For the text-containing cell, return its midpoint in [X, Y] coordinate format. 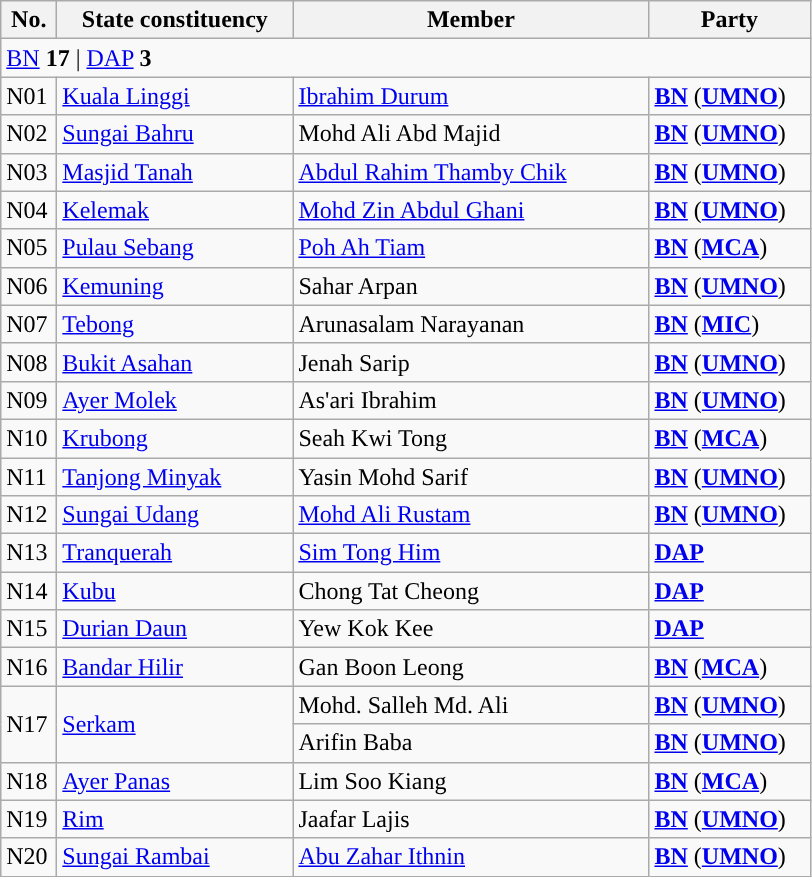
Abu Zahar Ithnin [471, 857]
Ayer Molek [175, 400]
Kelemak [175, 210]
Lim Soo Kiang [471, 781]
Sungai Rambai [175, 857]
Seah Kwi Tong [471, 438]
N18 [29, 781]
Masjid Tanah [175, 172]
Bukit Asahan [175, 362]
N06 [29, 286]
N08 [29, 362]
Arifin Baba [471, 743]
Tranquerah [175, 553]
Member [471, 20]
State constituency [175, 20]
Durian Daun [175, 629]
N19 [29, 819]
N09 [29, 400]
Mohd Ali Rustam [471, 515]
Tanjong Minyak [175, 477]
Rim [175, 819]
Kubu [175, 591]
N02 [29, 134]
Yew Kok Kee [471, 629]
Jenah Sarip [471, 362]
Serkam [175, 724]
Pulau Sebang [175, 248]
Ibrahim Durum [471, 96]
Gan Boon Leong [471, 667]
Mohd Zin Abdul Ghani [471, 210]
N15 [29, 629]
N13 [29, 553]
Kemuning [175, 286]
N11 [29, 477]
Sahar Arpan [471, 286]
Party [730, 20]
Sungai Bahru [175, 134]
N14 [29, 591]
No. [29, 20]
Krubong [175, 438]
N20 [29, 857]
N01 [29, 96]
N12 [29, 515]
Arunasalam Narayanan [471, 324]
N07 [29, 324]
N04 [29, 210]
Mohd. Salleh Md. Ali [471, 705]
Ayer Panas [175, 781]
N03 [29, 172]
Poh Ah Tiam [471, 248]
N17 [29, 724]
Yasin Mohd Sarif [471, 477]
As'ari Ibrahim [471, 400]
BN (MIC) [730, 324]
N16 [29, 667]
BN 17 | DAP 3 [406, 58]
Bandar Hilir [175, 667]
Sim Tong Him [471, 553]
Kuala Linggi [175, 96]
Sungai Udang [175, 515]
N10 [29, 438]
Chong Tat Cheong [471, 591]
Tebong [175, 324]
Mohd Ali Abd Majid [471, 134]
N05 [29, 248]
Abdul Rahim Thamby Chik [471, 172]
Jaafar Lajis [471, 819]
